Capture the cell that displays the provided text and extract its (X, Y) central coordinate. 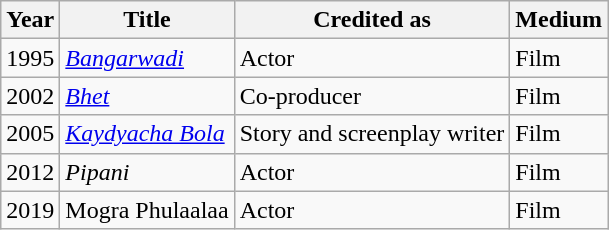
Year (30, 20)
2019 (30, 210)
Pipani (147, 172)
2005 (30, 134)
Credited as (372, 20)
Story and screenplay writer (372, 134)
Mogra Phulaalaa (147, 210)
1995 (30, 58)
Bangarwadi (147, 58)
Co-producer (372, 96)
2012 (30, 172)
Medium (559, 20)
Title (147, 20)
Bhet (147, 96)
2002 (30, 96)
Kaydyacha Bola (147, 134)
